Return [x, y] of the center of cell containing provided text 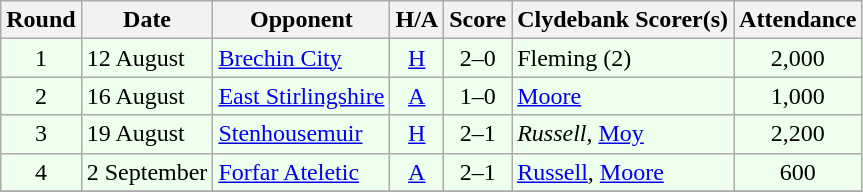
3 [41, 134]
12 August [147, 58]
1–0 [478, 96]
19 August [147, 134]
H/A [417, 20]
16 August [147, 96]
Forfar Ateletic [302, 172]
2,000 [798, 58]
1,000 [798, 96]
Clydebank Scorer(s) [623, 20]
Stenhousemuir [302, 134]
1 [41, 58]
600 [798, 172]
2 [41, 96]
2–0 [478, 58]
4 [41, 172]
Fleming (2) [623, 58]
Score [478, 20]
Attendance [798, 20]
2,200 [798, 134]
Date [147, 20]
Opponent [302, 20]
2 September [147, 172]
Russell, Moy [623, 134]
East Stirlingshire [302, 96]
Round [41, 20]
Moore [623, 96]
Brechin City [302, 58]
Russell, Moore [623, 172]
